Locate the cell with the specified text and output its (x, y) center coordinate. 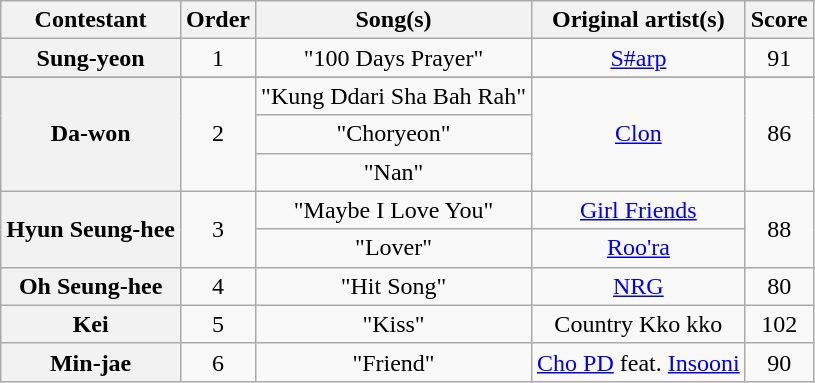
Song(s) (394, 20)
Order (218, 20)
5 (218, 324)
91 (779, 58)
"100 Days Prayer" (394, 58)
Sung-yeon (91, 58)
Contestant (91, 20)
Original artist(s) (639, 20)
NRG (639, 286)
"Friend" (394, 362)
Country Kko kko (639, 324)
4 (218, 286)
"Lover" (394, 248)
"Kung Ddari Sha Bah Rah" (394, 96)
S#arp (639, 58)
Da-won (91, 134)
"Kiss" (394, 324)
Oh Seung-hee (91, 286)
86 (779, 134)
90 (779, 362)
102 (779, 324)
Cho PD feat. Insooni (639, 362)
Score (779, 20)
88 (779, 229)
Roo'ra (639, 248)
1 (218, 58)
Min-jae (91, 362)
6 (218, 362)
Kei (91, 324)
2 (218, 134)
"Maybe I Love You" (394, 210)
Hyun Seung-hee (91, 229)
3 (218, 229)
Clon (639, 134)
"Choryeon" (394, 134)
Girl Friends (639, 210)
80 (779, 286)
"Nan" (394, 172)
"Hit Song" (394, 286)
